Search for the cell housing the specified text and yield its [x, y] center coordinate. 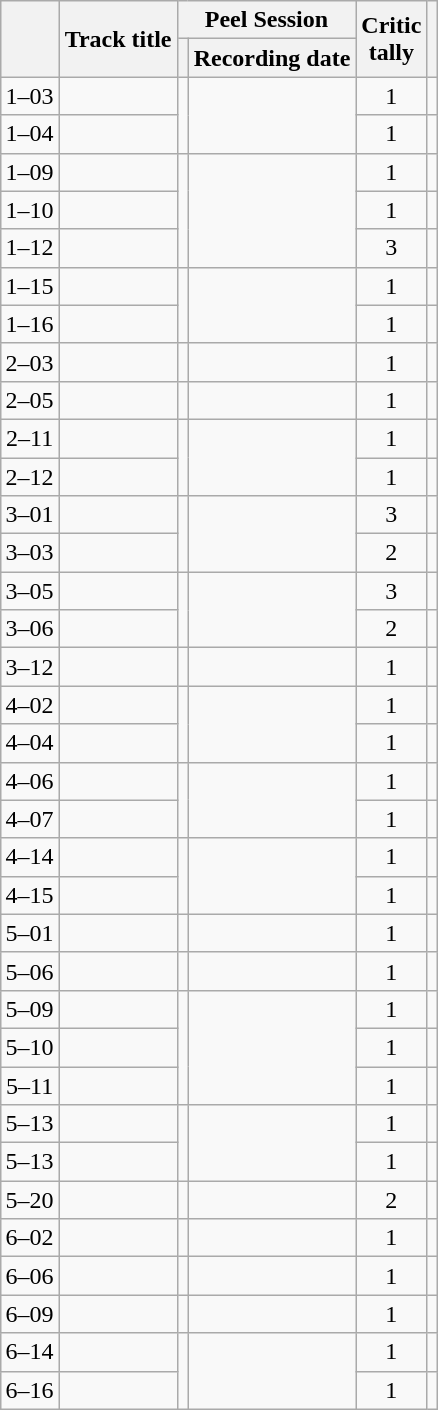
2–05 [30, 400]
5–01 [30, 933]
4–02 [30, 705]
6–09 [30, 1314]
6–06 [30, 1276]
4–07 [30, 819]
3–05 [30, 591]
4–04 [30, 743]
1–10 [30, 210]
1–09 [30, 172]
4–06 [30, 781]
Track title [118, 39]
2–12 [30, 477]
5–20 [30, 1200]
1–04 [30, 134]
3–03 [30, 553]
6–14 [30, 1352]
5–11 [30, 1085]
3–06 [30, 629]
3–12 [30, 667]
1–15 [30, 286]
Critictally [392, 39]
2–11 [30, 438]
1–12 [30, 248]
4–14 [30, 857]
5–10 [30, 1047]
6–16 [30, 1390]
2–03 [30, 362]
5–06 [30, 971]
6–02 [30, 1238]
Recording date [272, 58]
4–15 [30, 895]
Peel Session [266, 20]
5–09 [30, 1009]
1–16 [30, 324]
3–01 [30, 515]
1–03 [30, 96]
